Search for the cell housing the specified text and yield its (X, Y) center coordinate. 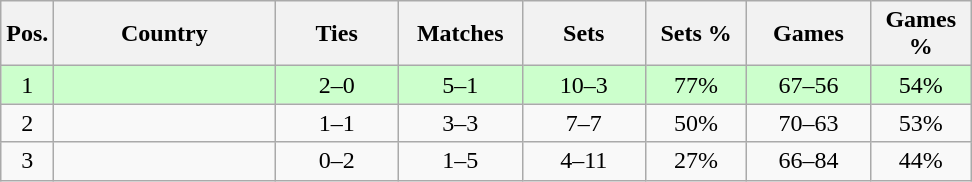
3 (28, 161)
Country (164, 34)
0–2 (337, 161)
44% (920, 161)
Sets % (696, 34)
Sets (584, 34)
2–0 (337, 85)
27% (696, 161)
1 (28, 85)
54% (920, 85)
1–5 (460, 161)
66–84 (809, 161)
5–1 (460, 85)
Games (809, 34)
Pos. (28, 34)
10–3 (584, 85)
7–7 (584, 123)
77% (696, 85)
Ties (337, 34)
4–11 (584, 161)
67–56 (809, 85)
1–1 (337, 123)
70–63 (809, 123)
Games % (920, 34)
53% (920, 123)
3–3 (460, 123)
Matches (460, 34)
2 (28, 123)
50% (696, 123)
